Provide the (X, Y) coordinate of the cell's center where the given text is located.  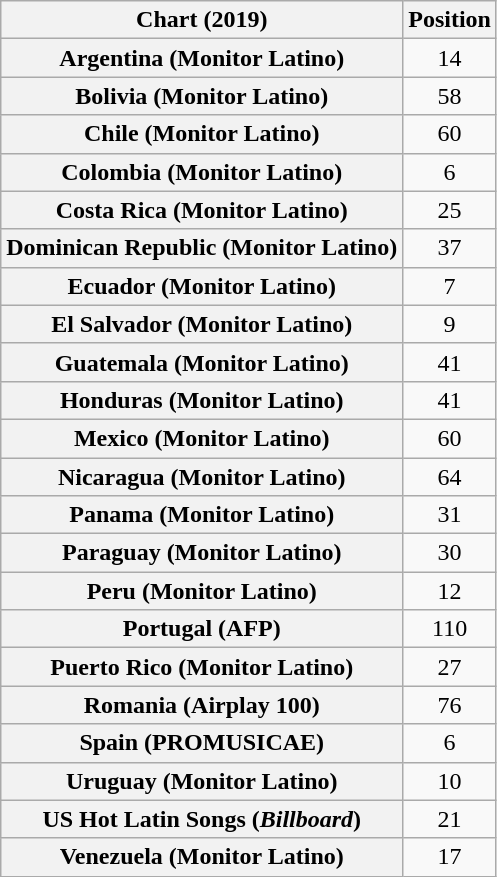
Position (450, 20)
Mexico (Monitor Latino) (202, 438)
27 (450, 667)
El Salvador (Monitor Latino) (202, 324)
17 (450, 857)
58 (450, 96)
Puerto Rico (Monitor Latino) (202, 667)
12 (450, 591)
64 (450, 477)
US Hot Latin Songs (Billboard) (202, 819)
Portugal (AFP) (202, 629)
Honduras (Monitor Latino) (202, 400)
31 (450, 515)
Peru (Monitor Latino) (202, 591)
110 (450, 629)
Spain (PROMUSICAE) (202, 743)
Nicaragua (Monitor Latino) (202, 477)
Argentina (Monitor Latino) (202, 58)
Paraguay (Monitor Latino) (202, 553)
9 (450, 324)
Panama (Monitor Latino) (202, 515)
7 (450, 286)
Uruguay (Monitor Latino) (202, 781)
Chart (2019) (202, 20)
Costa Rica (Monitor Latino) (202, 210)
25 (450, 210)
21 (450, 819)
Chile (Monitor Latino) (202, 134)
Colombia (Monitor Latino) (202, 172)
30 (450, 553)
Ecuador (Monitor Latino) (202, 286)
Bolivia (Monitor Latino) (202, 96)
14 (450, 58)
37 (450, 248)
10 (450, 781)
Venezuela (Monitor Latino) (202, 857)
Romania (Airplay 100) (202, 705)
76 (450, 705)
Guatemala (Monitor Latino) (202, 362)
Dominican Republic (Monitor Latino) (202, 248)
